Return (x, y) of the center of cell containing provided text 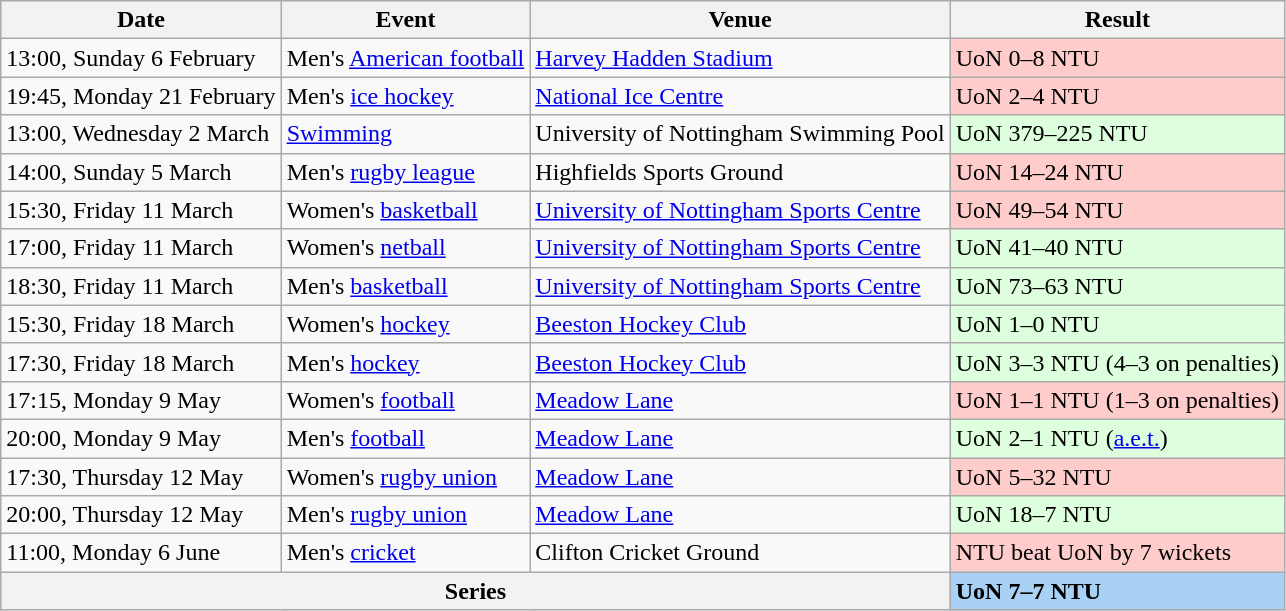
Women's rugby union (406, 477)
UoN 5–32 NTU (1117, 477)
Series (476, 591)
Clifton Cricket Ground (740, 553)
Men's basketball (406, 286)
13:00, Wednesday 2 March (141, 134)
UoN 2–1 NTU (a.e.t.) (1117, 438)
UoN 14–24 NTU (1117, 172)
Event (406, 20)
19:45, Monday 21 February (141, 96)
UoN 379–225 NTU (1117, 134)
11:00, Monday 6 June (141, 553)
20:00, Monday 9 May (141, 438)
17:30, Friday 18 March (141, 362)
Men's American football (406, 58)
Men's ice hockey (406, 96)
17:30, Thursday 12 May (141, 477)
15:30, Friday 18 March (141, 324)
Highfields Sports Ground (740, 172)
Date (141, 20)
UoN 49–54 NTU (1117, 210)
Men's football (406, 438)
UoN 1–1 NTU (1–3 on penalties) (1117, 400)
Men's cricket (406, 553)
14:00, Sunday 5 March (141, 172)
UoN 7–7 NTU (1117, 591)
UoN 73–63 NTU (1117, 286)
15:30, Friday 11 March (141, 210)
17:00, Friday 11 March (141, 248)
Women's netball (406, 248)
UoN 1–0 NTU (1117, 324)
Men's hockey (406, 362)
18:30, Friday 11 March (141, 286)
UoN 18–7 NTU (1117, 515)
Swimming (406, 134)
13:00, Sunday 6 February (141, 58)
UoN 0–8 NTU (1117, 58)
University of Nottingham Swimming Pool (740, 134)
Result (1117, 20)
17:15, Monday 9 May (141, 400)
NTU beat UoN by 7 wickets (1117, 553)
Women's football (406, 400)
UoN 41–40 NTU (1117, 248)
UoN 2–4 NTU (1117, 96)
Women's hockey (406, 324)
Women's basketball (406, 210)
Men's rugby union (406, 515)
UoN 3–3 NTU (4–3 on penalties) (1117, 362)
Men's rugby league (406, 172)
Venue (740, 20)
National Ice Centre (740, 96)
20:00, Thursday 12 May (141, 515)
Harvey Hadden Stadium (740, 58)
